Scan for the cell matching the given text and deliver its (x, y) coordinate at center. 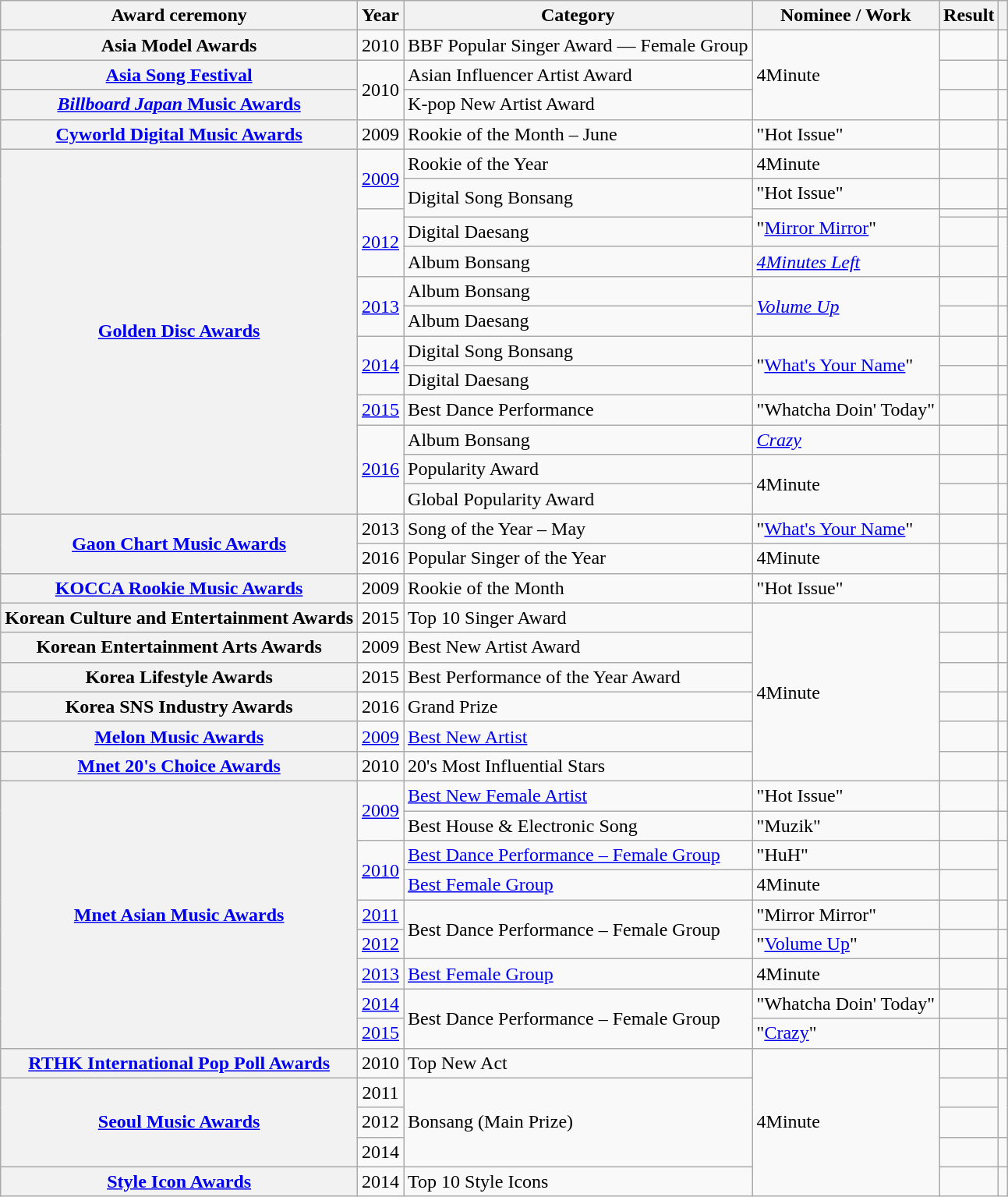
Bonsang (Main Prize) (578, 1122)
20's Most Influential Stars (578, 766)
Best Performance of the Year Award (578, 677)
Seoul Music Awards (179, 1122)
Korean Culture and Entertainment Awards (179, 618)
Grand Prize (578, 707)
Top New Act (578, 1063)
Asia Model Awards (179, 45)
Nominee / Work (845, 16)
Global Popularity Award (578, 499)
Rookie of the Month – June (578, 134)
Popular Singer of the Year (578, 558)
Popularity Award (578, 469)
Year (380, 16)
Korea Lifestyle Awards (179, 677)
Cyworld Digital Music Awards (179, 134)
Volume Up (845, 306)
"Crazy" (845, 1033)
Result (969, 16)
Best House & Electronic Song (578, 826)
4Minutes Left (845, 261)
Best Dance Performance (578, 410)
"Muzik" (845, 826)
Mnet 20's Choice Awards (179, 766)
K-pop New Artist Award (578, 104)
Gaon Chart Music Awards (179, 544)
BBF Popular Singer Award — Female Group (578, 45)
Best New Artist (578, 736)
Song of the Year – May (578, 529)
Style Icon Awards (179, 1181)
Best New Artist Award (578, 647)
Best New Female Artist (578, 795)
Korean Entertainment Arts Awards (179, 647)
Crazy (845, 440)
Asia Song Festival (179, 75)
Asian Influencer Artist Award (578, 75)
"HuH" (845, 855)
Top 10 Singer Award (578, 618)
Rookie of the Year (578, 164)
Golden Disc Awards (179, 331)
KOCCA Rookie Music Awards (179, 588)
Mnet Asian Music Awards (179, 914)
Category (578, 16)
Korea SNS Industry Awards (179, 707)
"Volume Up" (845, 944)
Top 10 Style Icons (578, 1181)
Award ceremony (179, 16)
RTHK International Pop Poll Awards (179, 1063)
Album Daesang (578, 320)
Melon Music Awards (179, 736)
Billboard Japan Music Awards (179, 104)
Rookie of the Month (578, 588)
